Extract the (x, y) coordinate from the center of the cell holding the provided text.  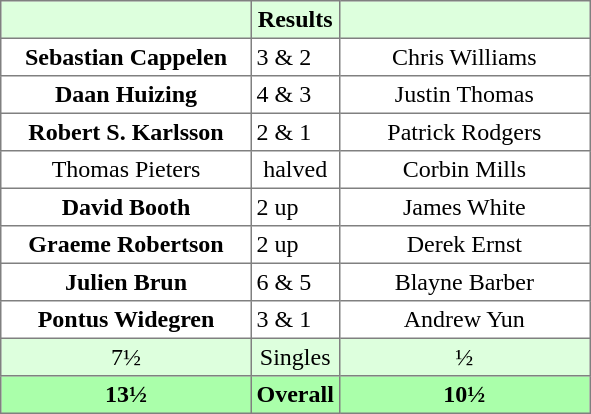
Chris Williams (464, 57)
7½ (126, 357)
6 & 5 (295, 282)
Blayne Barber (464, 282)
10½ (464, 395)
Singles (295, 357)
David Booth (126, 207)
Derek Ernst (464, 245)
2 & 1 (295, 132)
Sebastian Cappelen (126, 57)
½ (464, 357)
4 & 3 (295, 95)
James White (464, 207)
Andrew Yun (464, 320)
halved (295, 170)
Pontus Widegren (126, 320)
Results (295, 20)
Justin Thomas (464, 95)
Daan Huizing (126, 95)
Corbin Mills (464, 170)
Robert S. Karlsson (126, 132)
3 & 1 (295, 320)
Thomas Pieters (126, 170)
Graeme Robertson (126, 245)
Patrick Rodgers (464, 132)
3 & 2 (295, 57)
Julien Brun (126, 282)
13½ (126, 395)
Overall (295, 395)
